Output the [x, y] coordinate of the center of the cell containing the given text.  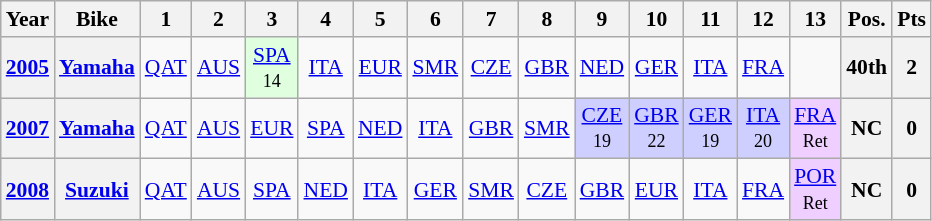
9 [602, 19]
4 [325, 19]
2005 [28, 68]
Pos. [866, 19]
GER19 [710, 128]
FRARet [815, 128]
Year [28, 19]
12 [763, 19]
13 [815, 19]
6 [435, 19]
40th [866, 68]
2007 [28, 128]
5 [380, 19]
Suzuki [97, 190]
SPA14 [272, 68]
GBR22 [656, 128]
3 [272, 19]
CZE19 [602, 128]
7 [491, 19]
Bike [97, 19]
Pts [912, 19]
2008 [28, 190]
ITA20 [763, 128]
1 [166, 19]
PORRet [815, 190]
8 [547, 19]
11 [710, 19]
10 [656, 19]
